Find where the given text appears and provide that cell's center as (x, y) coordinate. 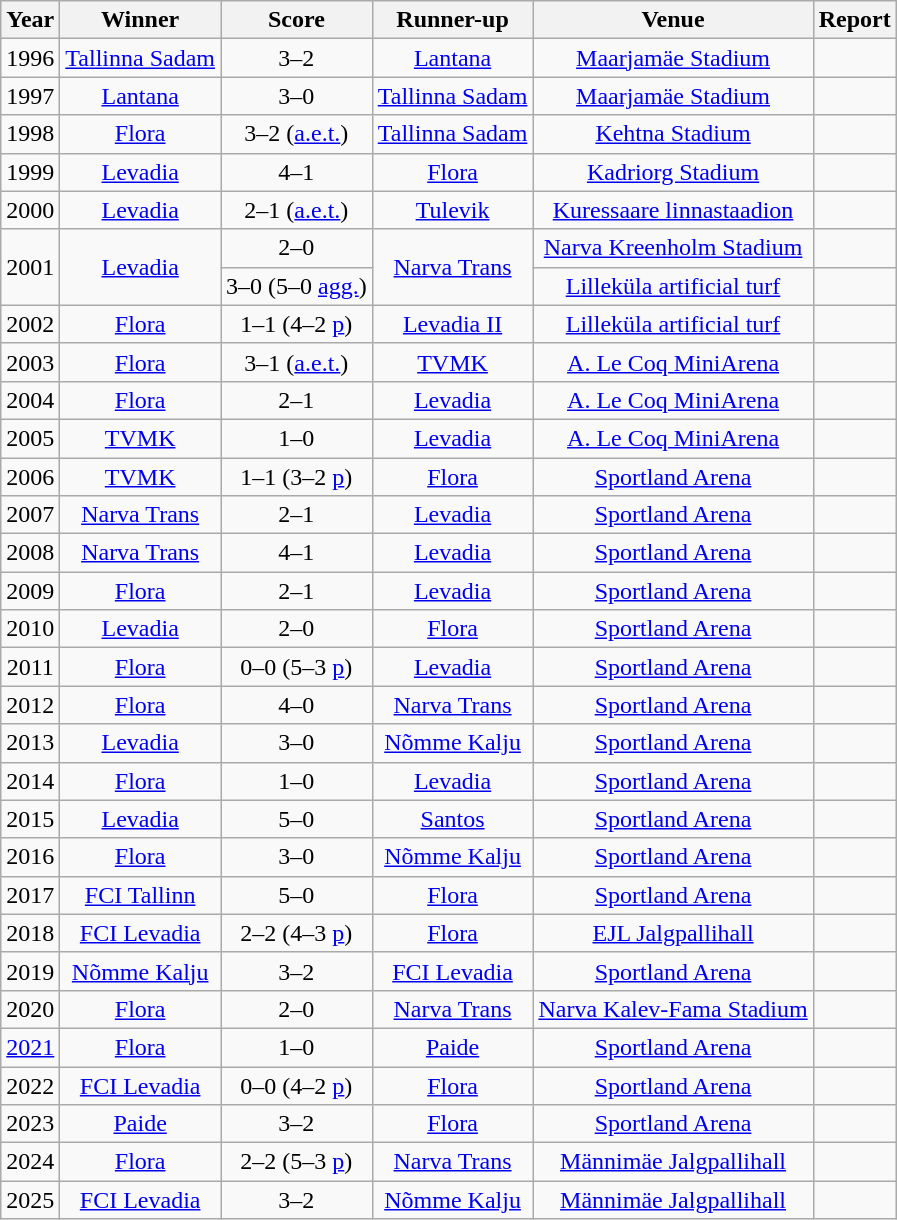
3–2 (a.e.t.) (296, 134)
3–0 (5–0 agg.) (296, 286)
Winner (140, 20)
1–1 (3–2 p) (296, 477)
2011 (30, 667)
2001 (30, 267)
2012 (30, 705)
2009 (30, 591)
1998 (30, 134)
1–1 (4–2 p) (296, 324)
2025 (30, 1200)
2018 (30, 933)
0–0 (5–3 p) (296, 667)
Tulevik (452, 210)
2022 (30, 1085)
2008 (30, 553)
2013 (30, 743)
Levadia II (452, 324)
Venue (673, 20)
2007 (30, 515)
2023 (30, 1124)
1996 (30, 58)
Santos (452, 819)
1999 (30, 172)
FCI Tallinn (140, 895)
Runner-up (452, 20)
Report (854, 20)
1997 (30, 96)
2–1 (a.e.t.) (296, 210)
2019 (30, 971)
Kuressaare linnastaadion (673, 210)
Kehtna Stadium (673, 134)
Narva Kalev-Fama Stadium (673, 1009)
Kadriorg Stadium (673, 172)
Narva Kreenholm Stadium (673, 248)
2016 (30, 857)
2014 (30, 781)
EJL Jalgpallihall (673, 933)
2006 (30, 477)
4–0 (296, 705)
Year (30, 20)
Score (296, 20)
2010 (30, 629)
2–2 (5–3 p) (296, 1162)
2003 (30, 362)
2017 (30, 895)
2020 (30, 1009)
2024 (30, 1162)
3–1 (a.e.t.) (296, 362)
2000 (30, 210)
2004 (30, 400)
2015 (30, 819)
2002 (30, 324)
0–0 (4–2 p) (296, 1085)
2005 (30, 438)
2021 (30, 1047)
2–2 (4–3 p) (296, 933)
